For the text-containing cell, return its midpoint in (X, Y) coordinate format. 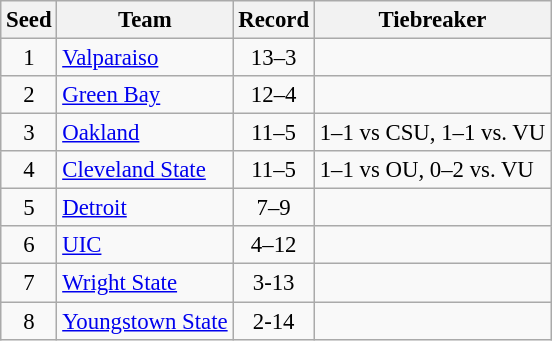
Seed (29, 20)
Tiebreaker (432, 20)
1–1 vs CSU, 1–1 vs. VU (432, 133)
5 (29, 208)
Record (274, 20)
6 (29, 245)
1–1 vs OU, 0–2 vs. VU (432, 170)
4 (29, 170)
1 (29, 58)
8 (29, 321)
Cleveland State (145, 170)
2-14 (274, 321)
Green Bay (145, 95)
Detroit (145, 208)
UIC (145, 245)
3-13 (274, 283)
Valparaiso (145, 58)
2 (29, 95)
7 (29, 283)
Wright State (145, 283)
Youngstown State (145, 321)
Team (145, 20)
12–4 (274, 95)
7–9 (274, 208)
4–12 (274, 245)
13–3 (274, 58)
3 (29, 133)
Oakland (145, 133)
